Scan for the cell matching the given text and deliver its (X, Y) coordinate at center. 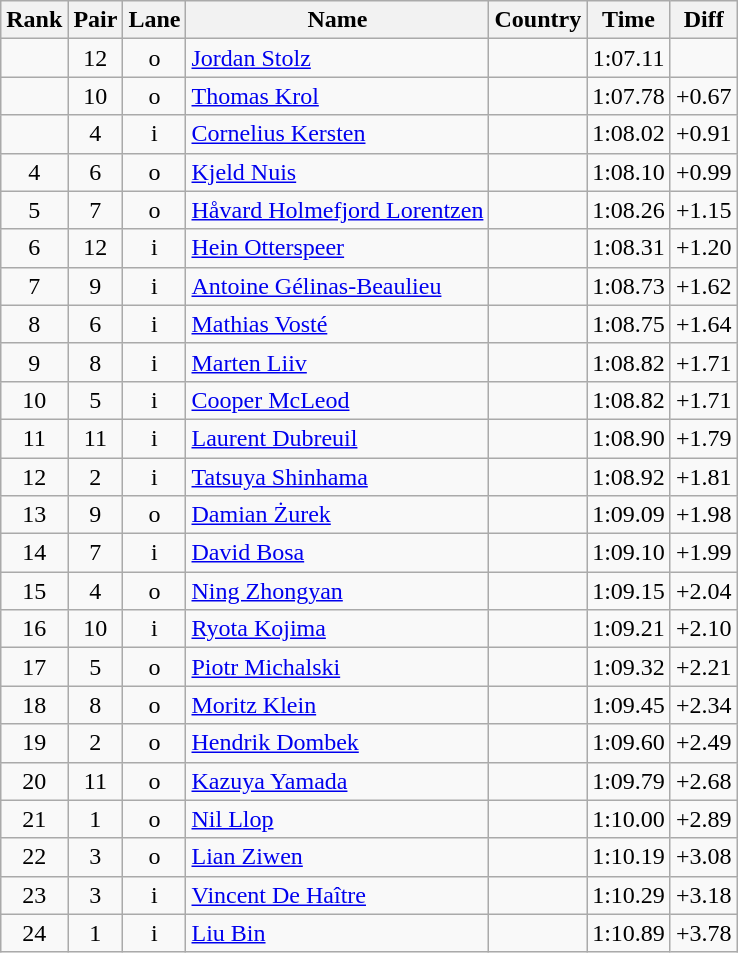
David Bosa (338, 553)
Cornelius Kersten (338, 134)
19 (34, 743)
Tatsuya Shinhama (338, 477)
1:08.75 (629, 324)
+1.99 (704, 553)
Piotr Michalski (338, 667)
1:09.10 (629, 553)
22 (34, 857)
1:09.60 (629, 743)
Antoine Gélinas-Beaulieu (338, 286)
Jordan Stolz (338, 58)
18 (34, 705)
Ryota Kojima (338, 629)
1:09.15 (629, 591)
Laurent Dubreuil (338, 438)
Damian Żurek (338, 515)
Kazuya Yamada (338, 781)
24 (34, 933)
Hein Otterspeer (338, 248)
+2.04 (704, 591)
1:08.92 (629, 477)
+2.34 (704, 705)
1:08.90 (629, 438)
Kjeld Nuis (338, 172)
Cooper McLeod (338, 400)
1:10.00 (629, 819)
1:08.10 (629, 172)
Time (629, 20)
Vincent De Haître (338, 895)
13 (34, 515)
14 (34, 553)
+1.64 (704, 324)
+1.79 (704, 438)
Nil Llop (338, 819)
15 (34, 591)
+1.98 (704, 515)
+1.20 (704, 248)
+2.21 (704, 667)
+0.99 (704, 172)
Lian Ziwen (338, 857)
1:09.21 (629, 629)
21 (34, 819)
1:09.09 (629, 515)
1:09.32 (629, 667)
+2.49 (704, 743)
+1.15 (704, 210)
1:10.89 (629, 933)
Hendrik Dombek (338, 743)
+3.08 (704, 857)
Name (338, 20)
1:07.78 (629, 96)
1:08.26 (629, 210)
Ning Zhongyan (338, 591)
23 (34, 895)
1:09.79 (629, 781)
+1.81 (704, 477)
1:09.45 (629, 705)
Mathias Vosté (338, 324)
Pair (96, 20)
+3.18 (704, 895)
1:10.19 (629, 857)
Rank (34, 20)
1:08.31 (629, 248)
Marten Liiv (338, 362)
1:08.73 (629, 286)
+2.89 (704, 819)
Håvard Holmefjord Lorentzen (338, 210)
+2.68 (704, 781)
1:08.02 (629, 134)
+3.78 (704, 933)
17 (34, 667)
Liu Bin (338, 933)
1:10.29 (629, 895)
Diff (704, 20)
Moritz Klein (338, 705)
+2.10 (704, 629)
20 (34, 781)
16 (34, 629)
+0.67 (704, 96)
Country (538, 20)
+0.91 (704, 134)
Lane (154, 20)
Thomas Krol (338, 96)
+1.62 (704, 286)
1:07.11 (629, 58)
